Determine the [x, y] coordinate at the center of the cell enclosing the given text.  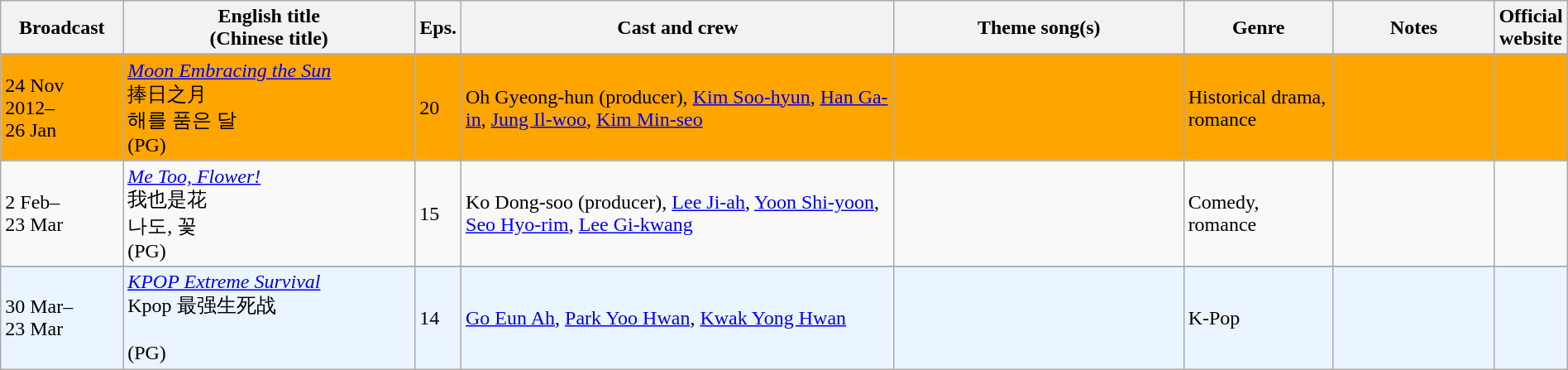
2 Feb–23 Mar [62, 214]
20 [438, 108]
KPOP Extreme SurvivalKpop 最强生死战(PG) [270, 318]
30 Mar–23 Mar [62, 318]
Ko Dong-soo (producer), Lee Ji-ah, Yoon Shi-yoon, Seo Hyo-rim, Lee Gi-kwang [678, 214]
Genre [1259, 28]
K-Pop [1259, 318]
15 [438, 214]
Me Too, Flower!我也是花나도, 꽃(PG) [270, 214]
Notes [1414, 28]
Cast and crew [678, 28]
Official website [1531, 28]
English title (Chinese title) [270, 28]
24 Nov 2012–26 Jan [62, 108]
Eps. [438, 28]
14 [438, 318]
Go Eun Ah, Park Yoo Hwan, Kwak Yong Hwan [678, 318]
Broadcast [62, 28]
Historical drama, romance [1259, 108]
Comedy, romance [1259, 214]
Moon Embracing the Sun捧日之月해를 품은 달(PG) [270, 108]
Theme song(s) [1039, 28]
Oh Gyeong-hun (producer), Kim Soo-hyun, Han Ga-in, Jung Il-woo, Kim Min-seo [678, 108]
